Return [X, Y] of the center of cell containing provided text 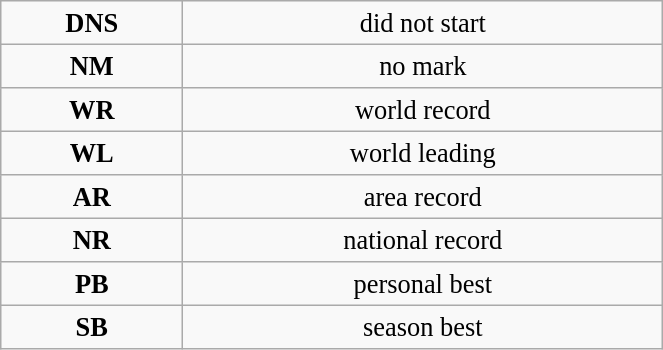
did not start [423, 22]
personal best [423, 284]
DNS [92, 22]
PB [92, 284]
national record [423, 240]
SB [92, 327]
season best [423, 327]
WL [92, 153]
NM [92, 66]
AR [92, 197]
no mark [423, 66]
world record [423, 109]
WR [92, 109]
world leading [423, 153]
NR [92, 240]
area record [423, 197]
